Detect which cell encompasses the target text, then output its (X, Y) center coordinate. 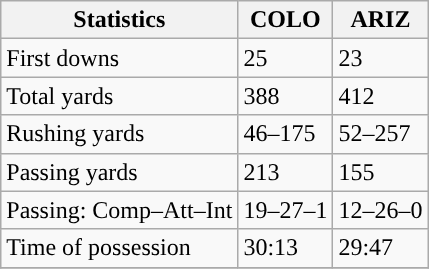
23 (380, 58)
30:13 (286, 248)
213 (286, 172)
Total yards (120, 96)
Statistics (120, 20)
155 (380, 172)
52–257 (380, 134)
19–27–1 (286, 210)
Time of possession (120, 248)
46–175 (286, 134)
ARIZ (380, 20)
12–26–0 (380, 210)
Passing yards (120, 172)
388 (286, 96)
First downs (120, 58)
412 (380, 96)
Rushing yards (120, 134)
COLO (286, 20)
25 (286, 58)
Passing: Comp–Att–Int (120, 210)
29:47 (380, 248)
